Determine the [X, Y] coordinate at the center of the cell enclosing the given text.  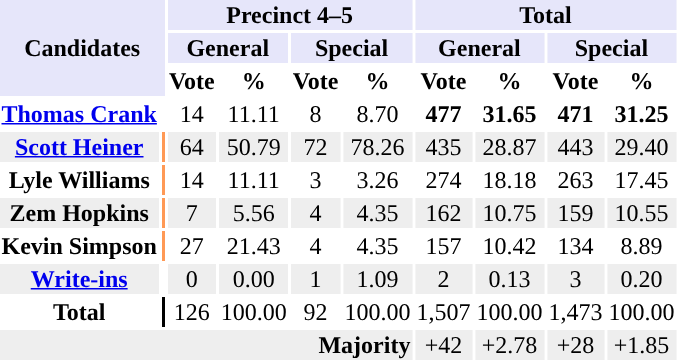
17.45 [642, 180]
5.56 [254, 213]
1,507 [444, 312]
1 [316, 279]
274 [444, 180]
10.55 [642, 213]
21.43 [254, 246]
0.00 [254, 279]
+2.78 [510, 345]
Candidates [82, 48]
0.20 [642, 279]
72 [316, 147]
471 [576, 114]
Scott Heiner [79, 147]
78.26 [378, 147]
8.89 [642, 246]
134 [576, 246]
162 [444, 213]
159 [576, 213]
Lyle Williams [79, 180]
3.26 [378, 180]
263 [576, 180]
31.65 [510, 114]
7 [192, 213]
1.09 [378, 279]
64 [192, 147]
Zem Hopkins [79, 213]
443 [576, 147]
+42 [444, 345]
Thomas Crank [79, 114]
0.13 [510, 279]
157 [444, 246]
10.42 [510, 246]
Kevin Simpson [79, 246]
+1.85 [642, 345]
126 [192, 312]
29.40 [642, 147]
28.87 [510, 147]
27 [192, 246]
8 [316, 114]
2 [444, 279]
31.25 [642, 114]
477 [444, 114]
1,473 [576, 312]
Precinct 4–5 [290, 15]
10.75 [510, 213]
0 [192, 279]
Majority [206, 345]
92 [316, 312]
435 [444, 147]
50.79 [254, 147]
+28 [576, 345]
8.70 [378, 114]
Write-ins [79, 279]
18.18 [510, 180]
